Output the [x, y] coordinate of the center of the cell containing the given text.  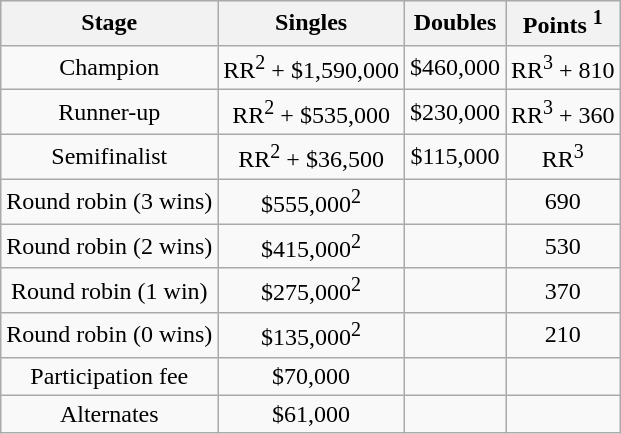
370 [564, 290]
Alternates [110, 414]
RR3 + 360 [564, 112]
210 [564, 336]
$70,000 [312, 376]
$230,000 [454, 112]
Stage [110, 24]
Points 1 [564, 24]
Round robin (2 wins) [110, 246]
RR2 + $1,590,000 [312, 68]
RR2 + $36,500 [312, 156]
Champion [110, 68]
$115,000 [454, 156]
$460,000 [454, 68]
RR3 + 810 [564, 68]
$135,0002 [312, 336]
Singles [312, 24]
$275,0002 [312, 290]
$555,0002 [312, 202]
$415,0002 [312, 246]
RR2 + $535,000 [312, 112]
Round robin (0 wins) [110, 336]
Round robin (3 wins) [110, 202]
$61,000 [312, 414]
RR3 [564, 156]
690 [564, 202]
530 [564, 246]
Round robin (1 win) [110, 290]
Doubles [454, 24]
Participation fee [110, 376]
Runner-up [110, 112]
Semifinalist [110, 156]
